Scan for the cell matching the given text and deliver its [X, Y] coordinate at center. 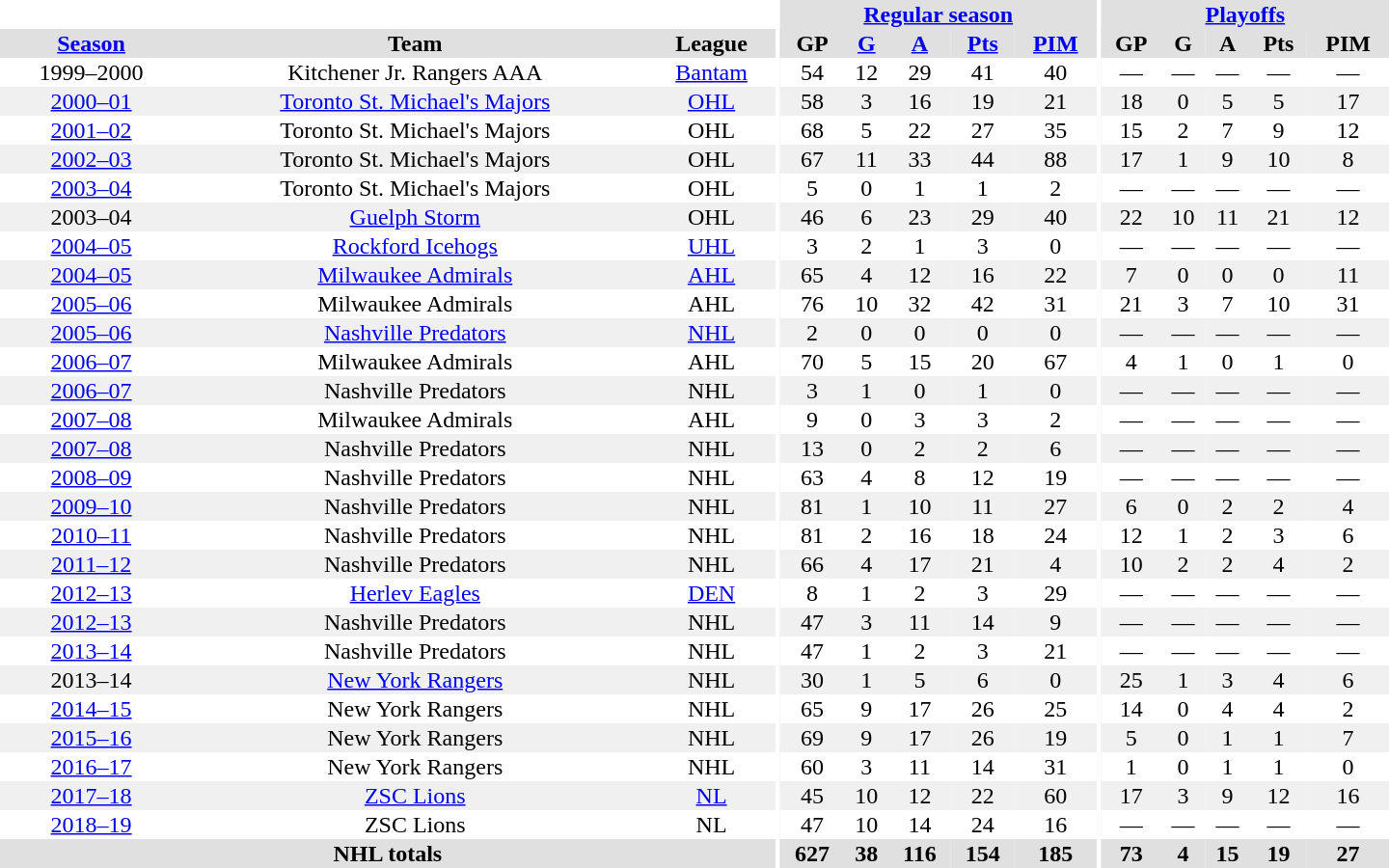
1999–2000 [91, 72]
2009–10 [91, 506]
58 [812, 101]
2014–15 [91, 709]
69 [812, 738]
NHL totals [388, 854]
68 [812, 130]
54 [812, 72]
Guelph Storm [415, 217]
73 [1131, 854]
46 [812, 217]
2011–12 [91, 564]
2017–18 [91, 796]
66 [812, 564]
38 [866, 854]
45 [812, 796]
2015–16 [91, 738]
League [711, 43]
2010–11 [91, 535]
30 [812, 680]
185 [1055, 854]
76 [812, 304]
33 [919, 159]
44 [983, 159]
32 [919, 304]
Playoffs [1245, 14]
20 [983, 362]
2002–03 [91, 159]
88 [1055, 159]
2000–01 [91, 101]
Regular season [939, 14]
116 [919, 854]
35 [1055, 130]
41 [983, 72]
UHL [711, 246]
23 [919, 217]
Herlev Eagles [415, 593]
Team [415, 43]
42 [983, 304]
13 [812, 448]
DEN [711, 593]
70 [812, 362]
2008–09 [91, 477]
627 [812, 854]
2016–17 [91, 767]
Rockford Icehogs [415, 246]
Season [91, 43]
Bantam [711, 72]
154 [983, 854]
2018–19 [91, 825]
63 [812, 477]
Kitchener Jr. Rangers AAA [415, 72]
2001–02 [91, 130]
